Determine the (X, Y) coordinate at the center of the cell enclosing the given text.  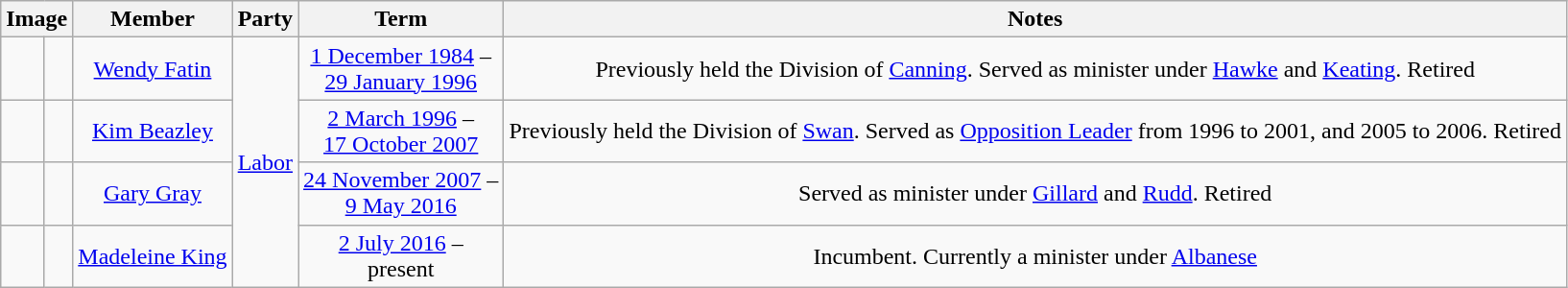
Madeleine King (153, 255)
Served as minister under Gillard and Rudd. Retired (1035, 194)
1 December 1984 –29 January 1996 (401, 69)
Kim Beazley (153, 131)
Previously held the Division of Canning. Served as minister under Hawke and Keating. Retired (1035, 69)
Previously held the Division of Swan. Served as Opposition Leader from 1996 to 2001, and 2005 to 2006. Retired (1035, 131)
Labor (265, 162)
Gary Gray (153, 194)
Notes (1035, 19)
Wendy Fatin (153, 69)
2 March 1996 –17 October 2007 (401, 131)
24 November 2007 –9 May 2016 (401, 194)
2 July 2016 –present (401, 255)
Incumbent. Currently a minister under Albanese (1035, 255)
Party (265, 19)
Member (153, 19)
Image (36, 19)
Term (401, 19)
